Provide the [x, y] coordinate of the cell's center where the given text is located.  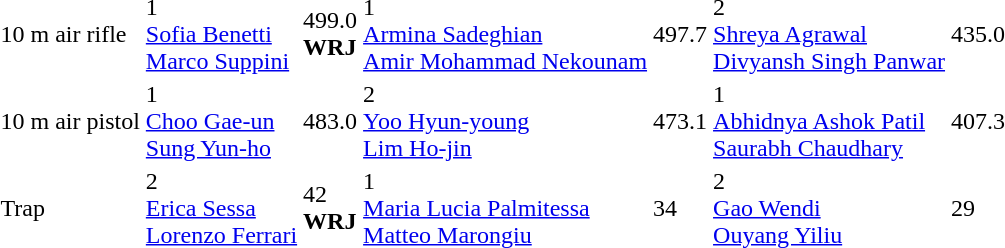
473.1 [680, 121]
483.0 [330, 121]
1Abhidnya Ashok PatilSaurabh Chaudhary [830, 121]
2Yoo Hyun-youngLim Ho-jin [506, 121]
1Choo Gae-unSung Yun-ho [221, 121]
